Capture the cell that displays the provided text and extract its [x, y] central coordinate. 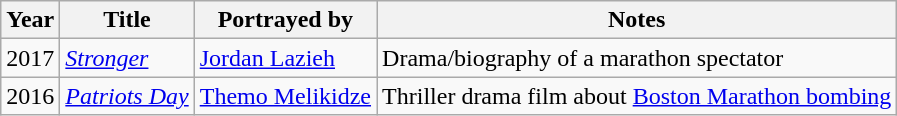
Year [30, 20]
Title [127, 20]
Jordan Lazieh [285, 58]
Stronger [127, 58]
2017 [30, 58]
Thriller drama film about Boston Marathon bombing [637, 96]
Drama/biography of a marathon spectator [637, 58]
Themo Melikidze [285, 96]
Portrayed by [285, 20]
Patriots Day [127, 96]
2016 [30, 96]
Notes [637, 20]
